Determine the [x, y] coordinate at the center of the cell enclosing the given text.  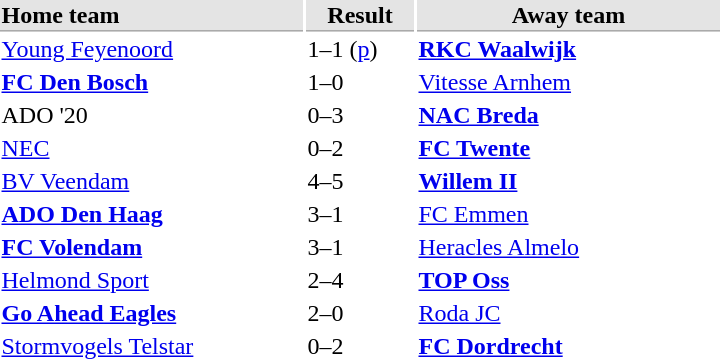
Result [360, 16]
0–3 [360, 115]
Young Feyenoord [152, 49]
ADO '20 [152, 115]
RKC Waalwijk [568, 49]
FC Emmen [568, 215]
Heracles Almelo [568, 247]
TOP Oss [568, 281]
1–0 [360, 83]
4–5 [360, 181]
0–2 [360, 149]
Willem II [568, 181]
FC Twente [568, 149]
Go Ahead Eagles [152, 313]
Home team [152, 16]
BV Veendam [152, 181]
1–1 (p) [360, 49]
Away team [568, 16]
NEC [152, 149]
Roda JC [568, 313]
FC Volendam [152, 247]
Vitesse Arnhem [568, 83]
NAC Breda [568, 115]
2–0 [360, 313]
FC Den Bosch [152, 83]
Helmond Sport [152, 281]
ADO Den Haag [152, 215]
2–4 [360, 281]
